Search for the cell housing the specified text and yield its (X, Y) center coordinate. 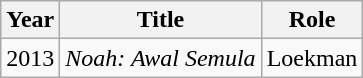
Loekman (312, 58)
Title (160, 20)
Role (312, 20)
2013 (30, 58)
Noah: Awal Semula (160, 58)
Year (30, 20)
